Identify which cell holds the provided text, then report its (X, Y) central coordinate. 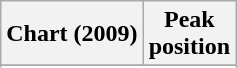
Peakposition (189, 34)
Chart (2009) (72, 34)
